For the text-containing cell, return its midpoint in [x, y] coordinate format. 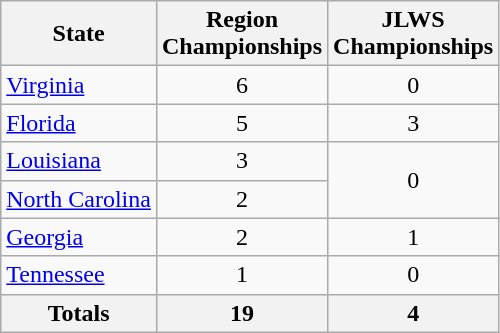
Totals [79, 313]
State [79, 34]
19 [242, 313]
Louisiana [79, 161]
4 [414, 313]
JLWSChampionships [414, 34]
RegionChampionships [242, 34]
Georgia [79, 237]
Florida [79, 123]
North Carolina [79, 199]
5 [242, 123]
Virginia [79, 85]
6 [242, 85]
Tennessee [79, 275]
